Output the [x, y] coordinate of the center of the cell containing the given text.  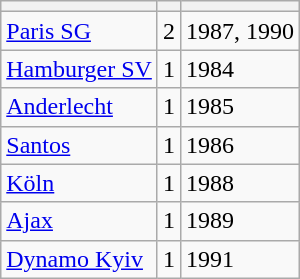
Dynamo Kyiv [80, 259]
Köln [80, 183]
1985 [240, 107]
1984 [240, 69]
Santos [80, 145]
Paris SG [80, 31]
Ajax [80, 221]
2 [168, 31]
1988 [240, 183]
Anderlecht [80, 107]
Hamburger SV [80, 69]
1987, 1990 [240, 31]
1989 [240, 221]
1986 [240, 145]
1991 [240, 259]
